Locate the cell with the specified text and output its [X, Y] center coordinate. 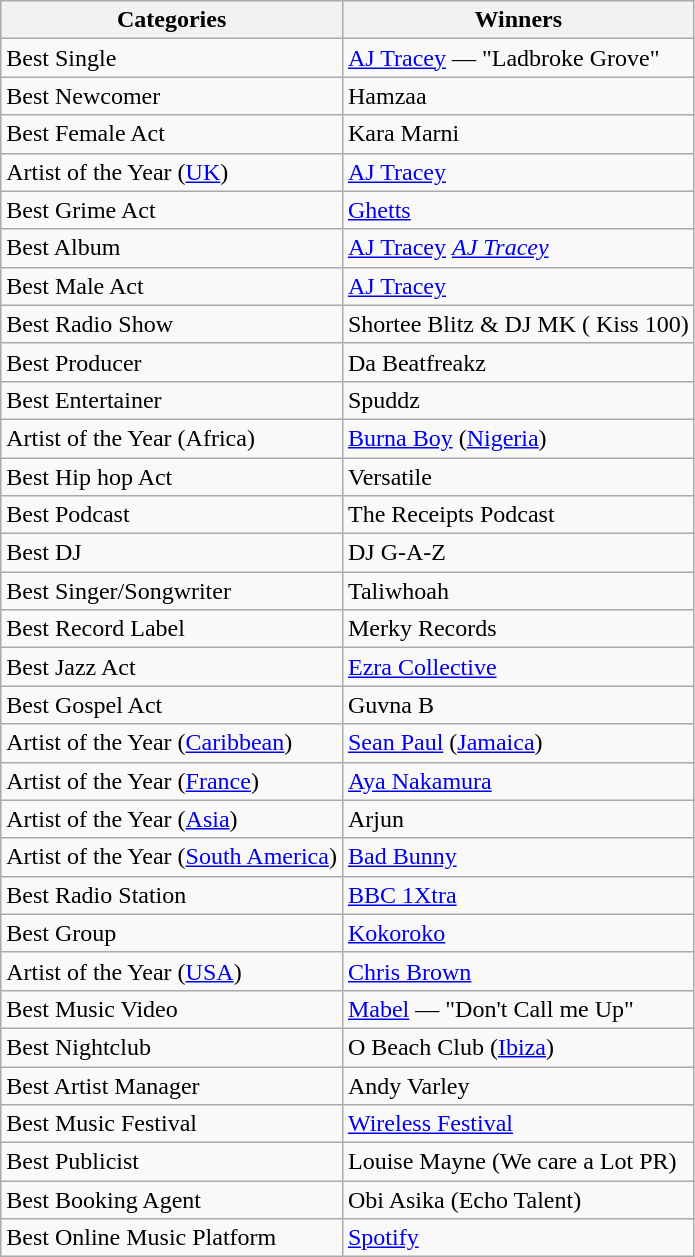
Best Record Label [172, 629]
Best Radio Station [172, 895]
Best Female Act [172, 134]
Hamzaa [518, 96]
Spotify [518, 1238]
BBC 1Xtra [518, 895]
Artist of the Year (Africa) [172, 438]
Artist of the Year (USA) [172, 971]
Da Beatfreakz [518, 362]
Artist of the Year (Asia) [172, 819]
Artist of the Year (France) [172, 781]
Mabel — "Don't Call me Up" [518, 1009]
Shortee Blitz & DJ MK ( Kiss 100) [518, 324]
Best Artist Manager [172, 1085]
Artist of the Year (UK) [172, 172]
Best Nightclub [172, 1047]
Arjun [518, 819]
Artist of the Year (South America) [172, 857]
Versatile [518, 477]
Categories [172, 20]
Obi Asika (Echo Talent) [518, 1200]
The Receipts Podcast [518, 515]
Best Podcast [172, 515]
Andy Varley [518, 1085]
DJ G-A-Z [518, 553]
Best Music Festival [172, 1124]
Best Grime Act [172, 210]
Kokoroko [518, 933]
O Beach Club (Ibiza) [518, 1047]
Wireless Festival [518, 1124]
Taliwhoah [518, 591]
Best Producer [172, 362]
Spuddz [518, 400]
Best Music Video [172, 1009]
Chris Brown [518, 971]
Aya Nakamura [518, 781]
Best Single [172, 58]
AJ Tracey — "Ladbroke Grove" [518, 58]
Best Singer/Songwriter [172, 591]
AJ Tracey AJ Tracey [518, 248]
Best Hip hop Act [172, 477]
Burna Boy (Nigeria) [518, 438]
Best Online Music Platform [172, 1238]
Ezra Collective [518, 667]
Best Album [172, 248]
Best Newcomer [172, 96]
Best Male Act [172, 286]
Artist of the Year (Caribbean) [172, 743]
Sean Paul (Jamaica) [518, 743]
Kara Marni [518, 134]
Best Group [172, 933]
Best DJ [172, 553]
Best Publicist [172, 1162]
Best Radio Show [172, 324]
Ghetts [518, 210]
Best Jazz Act [172, 667]
Best Entertainer [172, 400]
Best Booking Agent [172, 1200]
Winners [518, 20]
Bad Bunny [518, 857]
Guvna B [518, 705]
Louise Mayne (We care a Lot PR) [518, 1162]
Best Gospel Act [172, 705]
Merky Records [518, 629]
